From the cell containing the given text, extract its center point as [x, y] coordinate. 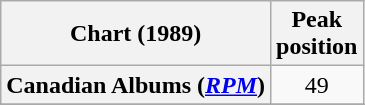
49 [317, 85]
Chart (1989) [136, 34]
Canadian Albums (RPM) [136, 85]
Peak position [317, 34]
